From the cell containing the given text, extract its center point as [x, y] coordinate. 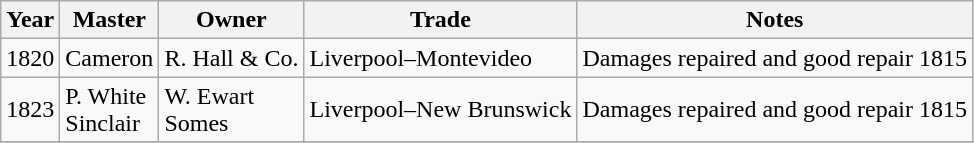
1820 [30, 58]
R. Hall & Co. [232, 58]
Notes [775, 20]
Master [110, 20]
Cameron [110, 58]
Trade [440, 20]
Liverpool–Montevideo [440, 58]
P. WhiteSinclair [110, 110]
Owner [232, 20]
Liverpool–New Brunswick [440, 110]
W. EwartSomes [232, 110]
1823 [30, 110]
Year [30, 20]
